From the cell containing the given text, extract its center point as (X, Y) coordinate. 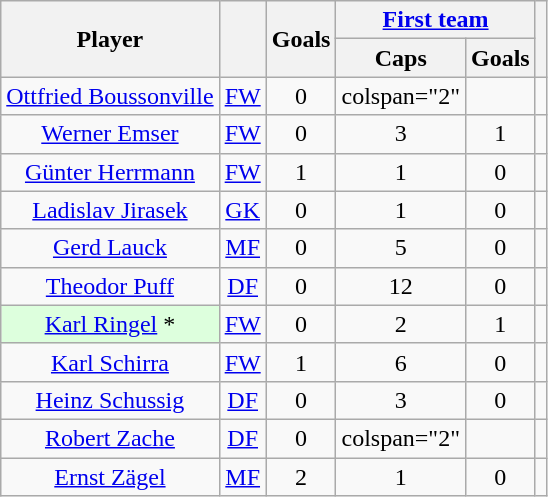
Ernst Zägel (110, 477)
Heinz Schussig (110, 400)
5 (401, 248)
Player (110, 39)
GK (242, 210)
12 (401, 286)
Robert Zache (110, 438)
6 (401, 362)
Ladislav Jirasek (110, 210)
Gerd Lauck (110, 248)
Günter Herrmann (110, 172)
Werner Emser (110, 134)
Caps (401, 58)
Karl Schirra (110, 362)
Ottfried Boussonville (110, 96)
Theodor Puff (110, 286)
Karl Ringel * (110, 324)
First team (436, 20)
